Find where the given text appears and provide that cell's center as [x, y] coordinate. 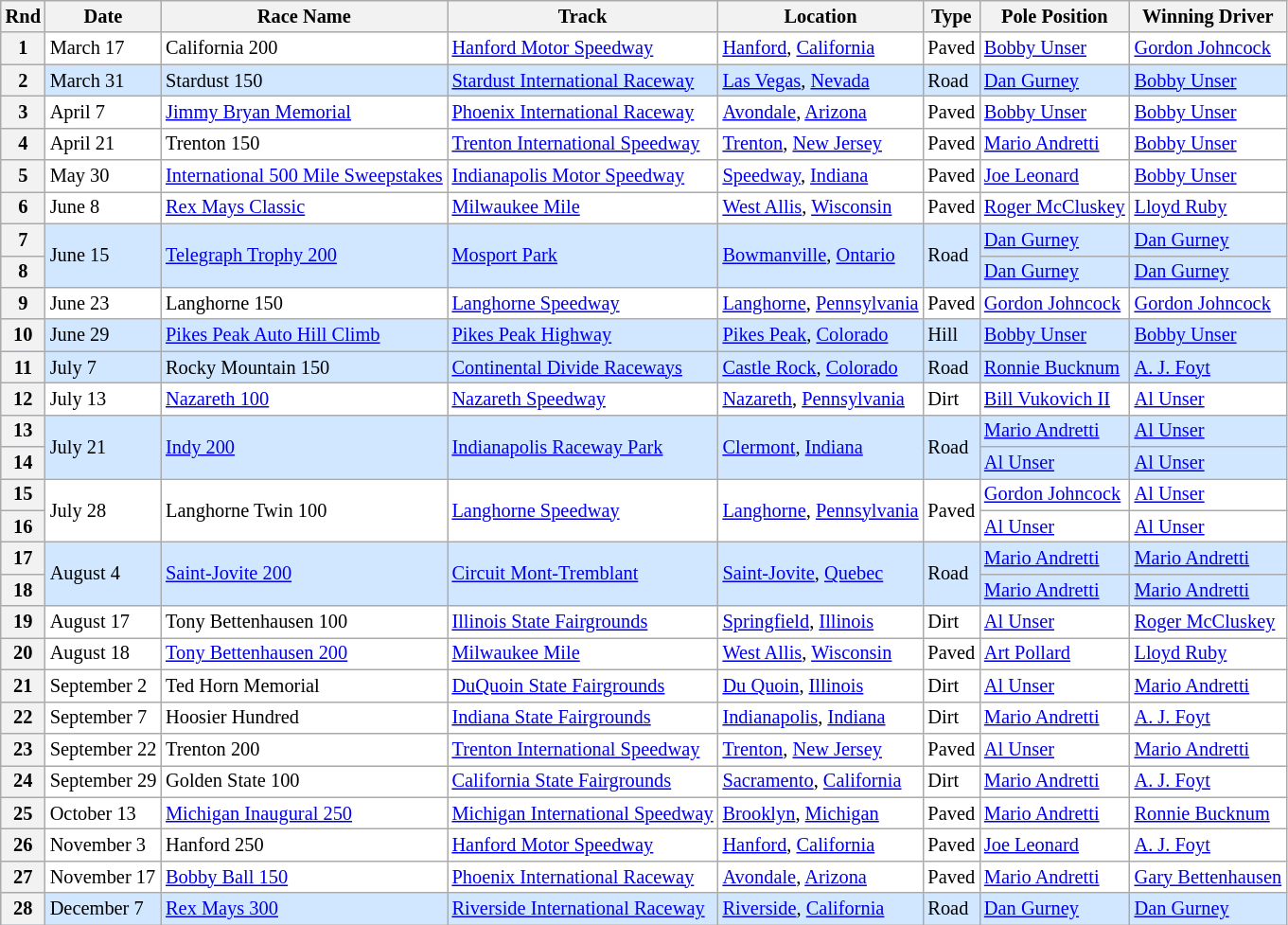
Bobby Ball 150 [304, 877]
Golden State 100 [304, 781]
September 2 [103, 685]
Pikes Peak Highway [583, 335]
June 8 [103, 207]
June 15 [103, 256]
Michigan Inaugural 250 [304, 813]
Nazareth, Pennsylvania [821, 399]
10 [23, 335]
September 22 [103, 749]
9 [23, 303]
Race Name [304, 16]
Trenton 150 [304, 144]
Pole Position [1054, 16]
Gary Bettenhausen [1208, 877]
Nazareth Speedway [583, 399]
25 [23, 813]
July 28 [103, 509]
Trenton 200 [304, 749]
8 [23, 272]
Telegraph Trophy 200 [304, 256]
DuQuoin State Fairgrounds [583, 685]
5 [23, 176]
September 7 [103, 718]
November 17 [103, 877]
13 [23, 431]
Pikes Peak Auto Hill Climb [304, 335]
Hill [951, 335]
Rex Mays 300 [304, 909]
Type [951, 16]
California 200 [304, 48]
22 [23, 718]
20 [23, 653]
March 17 [103, 48]
Stardust International Raceway [583, 80]
Tony Bettenhausen 100 [304, 622]
17 [23, 558]
California State Fairgrounds [583, 781]
November 3 [103, 845]
Pikes Peak, Colorado [821, 335]
June 29 [103, 335]
Indiana State Fairgrounds [583, 718]
18 [23, 590]
Illinois State Fairgrounds [583, 622]
2 [23, 80]
21 [23, 685]
Hoosier Hundred [304, 718]
Langhorne 150 [304, 303]
26 [23, 845]
19 [23, 622]
23 [23, 749]
Tony Bettenhausen 200 [304, 653]
Rocky Mountain 150 [304, 367]
Continental Divide Raceways [583, 367]
Ted Horn Memorial [304, 685]
April 21 [103, 144]
April 7 [103, 112]
14 [23, 463]
October 13 [103, 813]
Nazareth 100 [304, 399]
Castle Rock, Colorado [821, 367]
March 31 [103, 80]
July 21 [103, 447]
Track [583, 16]
July 13 [103, 399]
Saint-Jovite 200 [304, 574]
3 [23, 112]
Winning Driver [1208, 16]
Riverside, California [821, 909]
December 7 [103, 909]
Sacramento, California [821, 781]
June 23 [103, 303]
Indianapolis, Indiana [821, 718]
27 [23, 877]
Riverside International Raceway [583, 909]
Bowmanville, Ontario [821, 256]
12 [23, 399]
Brooklyn, Michigan [821, 813]
24 [23, 781]
Jimmy Bryan Memorial [304, 112]
Indy 200 [304, 447]
Michigan International Speedway [583, 813]
28 [23, 909]
Art Pollard [1054, 653]
11 [23, 367]
Circuit Mont-Tremblant [583, 574]
Rex Mays Classic [304, 207]
Springfield, Illinois [821, 622]
7 [23, 240]
August 4 [103, 574]
May 30 [103, 176]
4 [23, 144]
Las Vegas, Nevada [821, 80]
Indianapolis Raceway Park [583, 447]
Mosport Park [583, 256]
Rnd [23, 16]
September 29 [103, 781]
August 18 [103, 653]
Location [821, 16]
International 500 Mile Sweepstakes [304, 176]
August 17 [103, 622]
July 7 [103, 367]
Speedway, Indiana [821, 176]
Saint-Jovite, Quebec [821, 574]
6 [23, 207]
Stardust 150 [304, 80]
Clermont, Indiana [821, 447]
Langhorne Twin 100 [304, 509]
Date [103, 16]
Indianapolis Motor Speedway [583, 176]
Hanford 250 [304, 845]
15 [23, 494]
Bill Vukovich II [1054, 399]
1 [23, 48]
Du Quoin, Illinois [821, 685]
16 [23, 526]
